Pinpoint the cell where the given text exists, returning its [X, Y] midpoint coordinate. 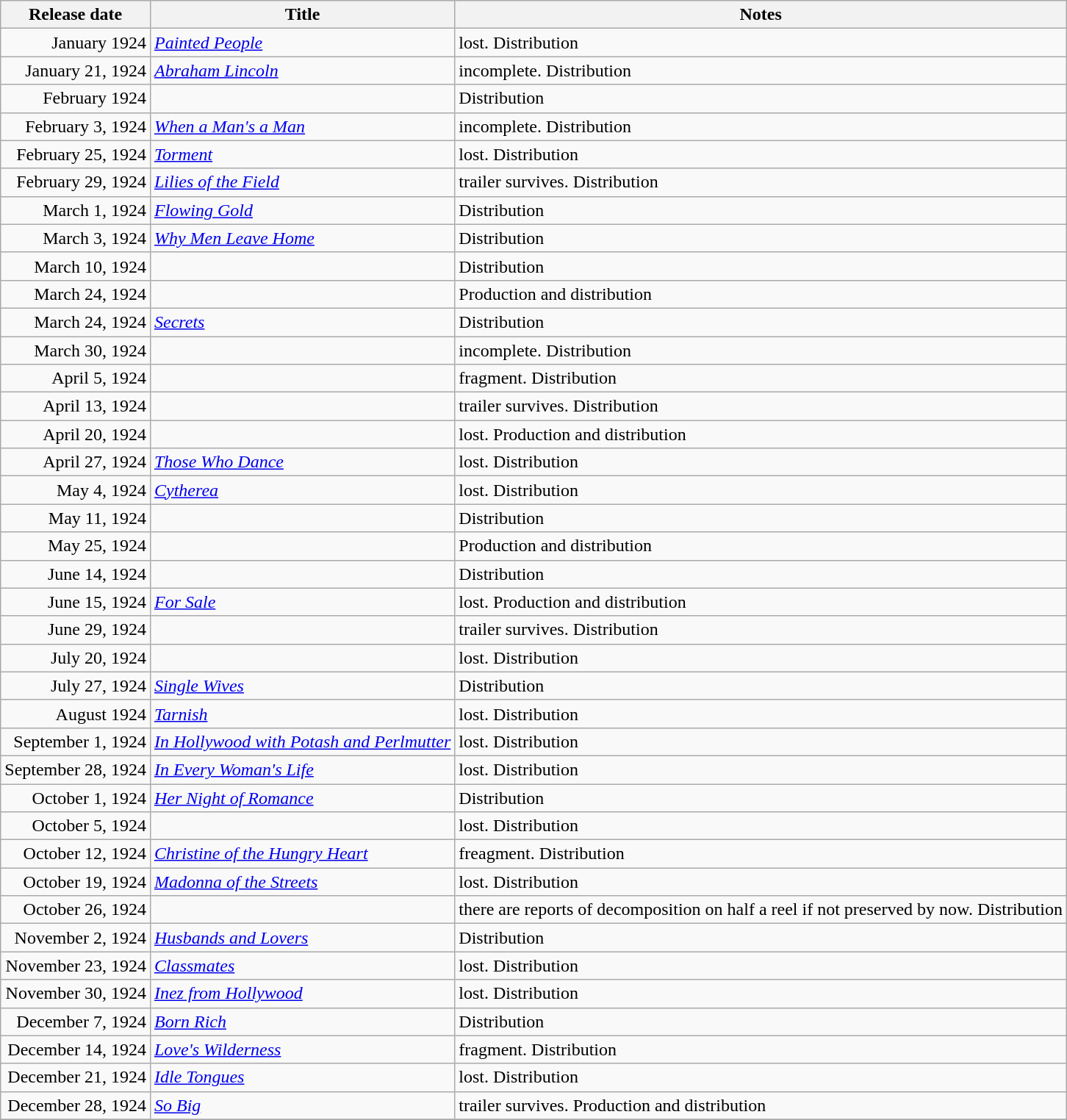
June 14, 1924 [76, 574]
Notes [761, 15]
In Hollywood with Potash and Perlmutter [302, 742]
May 11, 1924 [76, 518]
Flowing Gold [302, 210]
Torment [302, 154]
Cytherea [302, 490]
March 10, 1924 [76, 266]
Classmates [302, 966]
For Sale [302, 602]
Abraham Lincoln [302, 71]
May 25, 1924 [76, 546]
April 20, 1924 [76, 434]
January 1924 [76, 43]
June 15, 1924 [76, 602]
April 5, 1924 [76, 378]
Single Wives [302, 686]
July 27, 1924 [76, 686]
Born Rich [302, 1022]
Why Men Leave Home [302, 238]
Her Night of Romance [302, 797]
March 3, 1924 [76, 238]
Title [302, 15]
October 1, 1924 [76, 797]
August 1924 [76, 714]
November 23, 1924 [76, 966]
Love's Wilderness [302, 1049]
Christine of the Hungry Heart [302, 854]
December 28, 1924 [76, 1105]
there are reports of decomposition on half a reel if not preserved by now. Distribution [761, 910]
September 1, 1924 [76, 742]
December 7, 1924 [76, 1022]
October 5, 1924 [76, 826]
Those Who Dance [302, 462]
February 3, 1924 [76, 126]
When a Man's a Man [302, 126]
October 26, 1924 [76, 910]
November 2, 1924 [76, 938]
March 1, 1924 [76, 210]
trailer survives. Production and distribution [761, 1105]
In Every Woman's Life [302, 769]
Lilies of the Field [302, 182]
January 21, 1924 [76, 71]
Tarnish [302, 714]
February 25, 1924 [76, 154]
October 19, 1924 [76, 882]
July 20, 1924 [76, 658]
April 13, 1924 [76, 406]
September 28, 1924 [76, 769]
December 21, 1924 [76, 1077]
October 12, 1924 [76, 854]
June 29, 1924 [76, 630]
February 1924 [76, 98]
Release date [76, 15]
Husbands and Lovers [302, 938]
Painted People [302, 43]
April 27, 1924 [76, 462]
March 30, 1924 [76, 351]
December 14, 1924 [76, 1049]
Idle Tongues [302, 1077]
Secrets [302, 322]
Inez from Hollywood [302, 994]
May 4, 1924 [76, 490]
So Big [302, 1105]
February 29, 1924 [76, 182]
November 30, 1924 [76, 994]
Madonna of the Streets [302, 882]
freagment. Distribution [761, 854]
